Identify which cell holds the provided text, then report its (x, y) central coordinate. 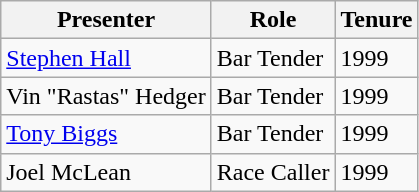
Role (273, 20)
Vin "Rastas" Hedger (106, 96)
Joel McLean (106, 172)
Tenure (376, 20)
Race Caller (273, 172)
Stephen Hall (106, 58)
Tony Biggs (106, 134)
Presenter (106, 20)
